Scan for the cell matching the given text and deliver its (X, Y) coordinate at center. 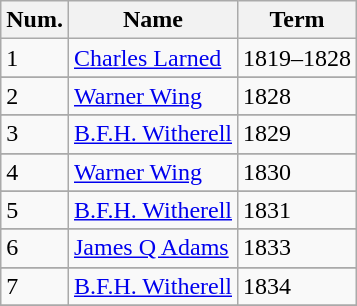
Name (152, 20)
Num. (35, 20)
5 (35, 210)
James Q Adams (152, 248)
1829 (298, 134)
Term (298, 20)
1830 (298, 172)
1 (35, 58)
1831 (298, 210)
1828 (298, 96)
3 (35, 134)
1819–1828 (298, 58)
Charles Larned (152, 58)
6 (35, 248)
7 (35, 286)
2 (35, 96)
1834 (298, 286)
1833 (298, 248)
4 (35, 172)
